From the cell containing the given text, extract its center point as (X, Y) coordinate. 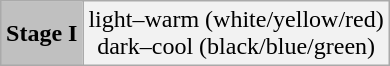
light–warm (white/yellow/red)dark–cool (black/blue/green) (236, 34)
Stage I (42, 34)
